Extract the [x, y] coordinate from the center of the cell holding the provided text.  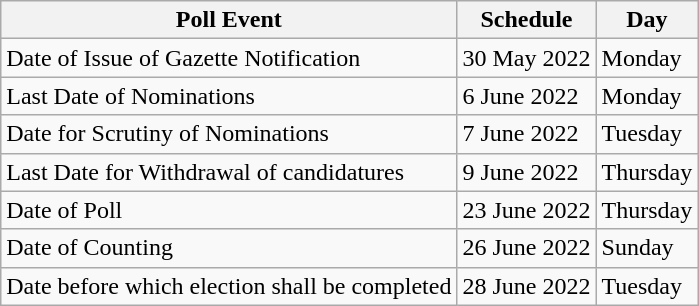
28 June 2022 [526, 286]
30 May 2022 [526, 58]
Date for Scrutiny of Nominations [229, 134]
Day [647, 20]
Date of Issue of Gazette Notification [229, 58]
23 June 2022 [526, 210]
7 June 2022 [526, 134]
Date before which election shall be completed [229, 286]
Last Date of Nominations [229, 96]
Last Date for Withdrawal of candidatures [229, 172]
Sunday [647, 248]
9 June 2022 [526, 172]
26 June 2022 [526, 248]
Date of Poll [229, 210]
Date of Counting [229, 248]
Poll Event [229, 20]
Schedule [526, 20]
6 June 2022 [526, 96]
